Extract the [X, Y] coordinate from the center of the cell holding the provided text.  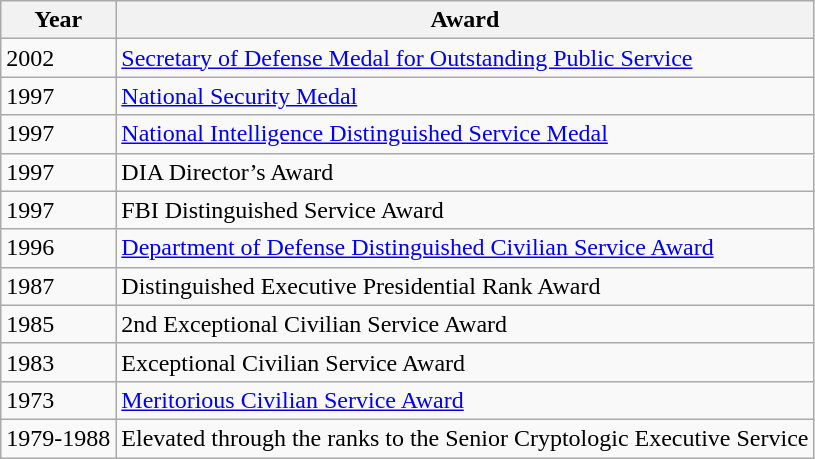
FBI Distinguished Service Award [465, 210]
1979-1988 [58, 438]
1987 [58, 286]
National Security Medal [465, 96]
Department of Defense Distinguished Civilian Service Award [465, 248]
Distinguished Executive Presidential Rank Award [465, 286]
1985 [58, 324]
Meritorious Civilian Service Award [465, 400]
1996 [58, 248]
Award [465, 20]
2002 [58, 58]
1973 [58, 400]
Secretary of Defense Medal for Outstanding Public Service [465, 58]
Elevated through the ranks to the Senior Cryptologic Executive Service [465, 438]
Exceptional Civilian Service Award [465, 362]
National Intelligence Distinguished Service Medal [465, 134]
Year [58, 20]
2nd Exceptional Civilian Service Award [465, 324]
DIA Director’s Award [465, 172]
1983 [58, 362]
